Return the [X, Y] coordinate for the center point of the cell that contains the specified text.  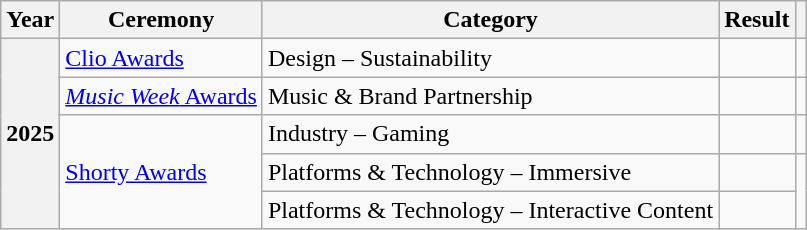
Platforms & Technology – Interactive Content [490, 210]
Design – Sustainability [490, 58]
Ceremony [162, 20]
Result [757, 20]
Platforms & Technology – Immersive [490, 172]
2025 [30, 134]
Music Week Awards [162, 96]
Category [490, 20]
Shorty Awards [162, 172]
Clio Awards [162, 58]
Industry – Gaming [490, 134]
Music & Brand Partnership [490, 96]
Year [30, 20]
